Return [X, Y] of the center of cell containing provided text 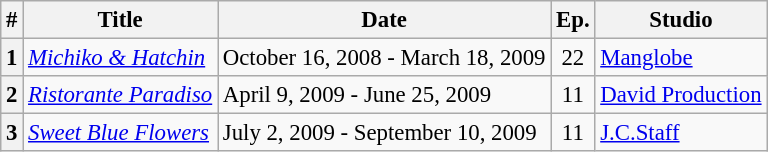
22 [573, 58]
Michiko & Hatchin [120, 58]
J.C.Staff [681, 133]
Sweet Blue Flowers [120, 133]
1 [12, 58]
Date [384, 20]
Title [120, 20]
October 16, 2008 - March 18, 2009 [384, 58]
July 2, 2009 - September 10, 2009 [384, 133]
April 9, 2009 - June 25, 2009 [384, 95]
Ristorante Paradiso [120, 95]
Manglobe [681, 58]
David Production [681, 95]
Studio [681, 20]
2 [12, 95]
# [12, 20]
Ep. [573, 20]
3 [12, 133]
